Detect which cell encompasses the target text, then output its (x, y) center coordinate. 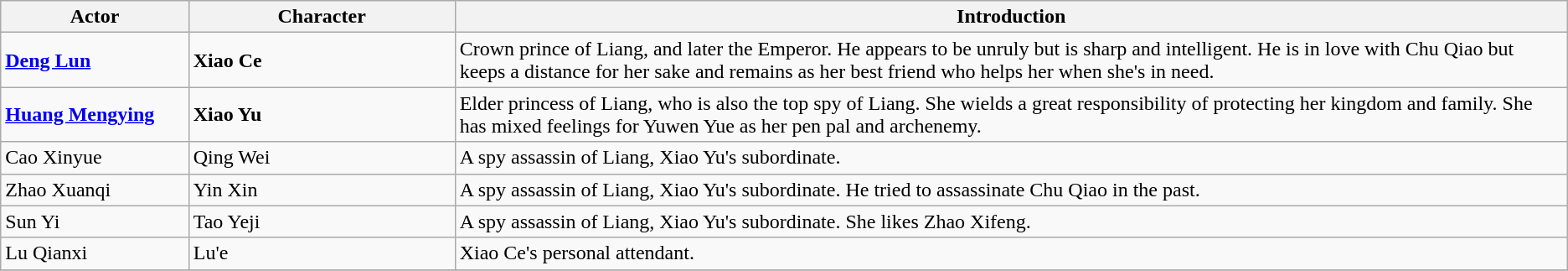
Yin Xin (322, 190)
Huang Mengying (95, 114)
A spy assassin of Liang, Xiao Yu's subordinate. She likes Zhao Xifeng. (1011, 221)
Sun Yi (95, 221)
A spy assassin of Liang, Xiao Yu's subordinate. (1011, 158)
Qing Wei (322, 158)
Deng Lun (95, 60)
Lu Qianxi (95, 253)
Xiao Ce (322, 60)
Tao Yeji (322, 221)
Zhao Xuanqi (95, 190)
Actor (95, 17)
Cao Xinyue (95, 158)
Character (322, 17)
Xiao Yu (322, 114)
A spy assassin of Liang, Xiao Yu's subordinate. He tried to assassinate Chu Qiao in the past. (1011, 190)
Lu'e (322, 253)
Xiao Ce's personal attendant. (1011, 253)
Introduction (1011, 17)
